Provide the (x, y) coordinate of the cell's center where the given text is located.  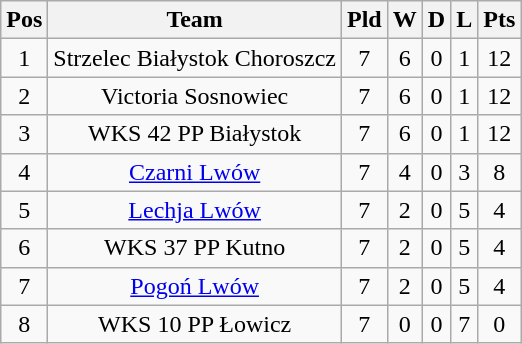
Pos (24, 20)
Strzelec Białystok Choroszcz (195, 58)
WKS 42 PP Białystok (195, 134)
Lechja Lwów (195, 210)
Czarni Lwów (195, 172)
Victoria Sosnowiec (195, 96)
Pts (500, 20)
WKS 37 PP Kutno (195, 248)
WKS 10 PP Łowicz (195, 324)
D (436, 20)
W (404, 20)
Pogoń Lwów (195, 286)
L (464, 20)
Team (195, 20)
Pld (364, 20)
